From the cell containing the given text, extract its center point as [X, Y] coordinate. 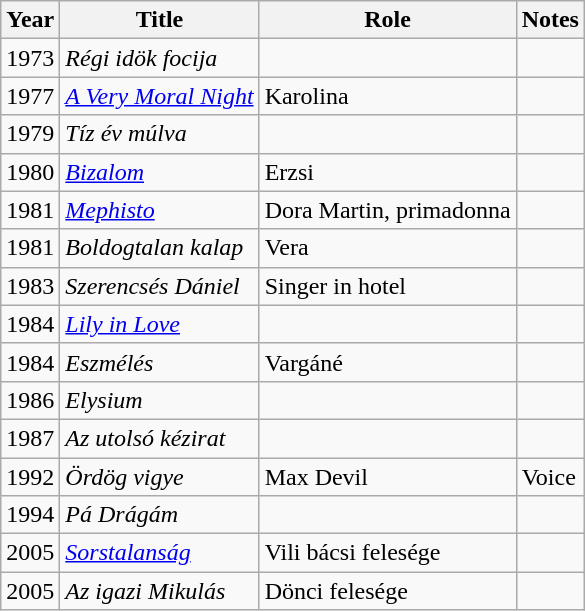
1994 [30, 515]
Dora Martin, primadonna [388, 210]
Notes [550, 20]
1977 [30, 96]
Vargáné [388, 362]
Ördög vigye [160, 477]
1973 [30, 58]
Tíz év múlva [160, 134]
1987 [30, 438]
Karolina [388, 96]
Title [160, 20]
Az igazi Mikulás [160, 591]
Singer in hotel [388, 286]
Bizalom [160, 172]
Voice [550, 477]
Year [30, 20]
Régi idök focija [160, 58]
Szerencsés Dániel [160, 286]
Role [388, 20]
Vili bácsi felesége [388, 553]
Pá Drágám [160, 515]
1992 [30, 477]
A Very Moral Night [160, 96]
Erzsi [388, 172]
1980 [30, 172]
Az utolsó kézirat [160, 438]
Eszmélés [160, 362]
Lily in Love [160, 324]
Dönci felesége [388, 591]
Boldogtalan kalap [160, 248]
Vera [388, 248]
Elysium [160, 400]
Max Devil [388, 477]
1979 [30, 134]
Mephisto [160, 210]
1986 [30, 400]
Sorstalanság [160, 553]
1983 [30, 286]
